Output the [x, y] coordinate of the center of the cell containing the given text.  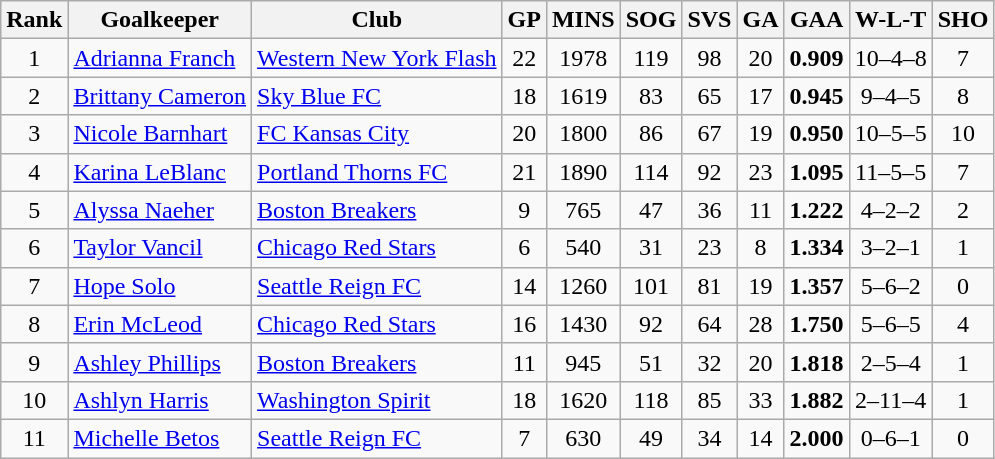
11–5–5 [890, 172]
Michelle Betos [160, 438]
945 [583, 362]
1800 [583, 134]
4–2–2 [890, 210]
Karina LeBlanc [160, 172]
3 [34, 134]
9–4–5 [890, 96]
65 [710, 96]
Western New York Flash [377, 58]
MINS [583, 20]
GA [760, 20]
10–4–8 [890, 58]
765 [583, 210]
64 [710, 324]
Goalkeeper [160, 20]
119 [651, 58]
81 [710, 286]
67 [710, 134]
SOG [651, 20]
49 [651, 438]
FC Kansas City [377, 134]
W-L-T [890, 20]
22 [524, 58]
98 [710, 58]
3–2–1 [890, 248]
SHO [963, 20]
Erin McLeod [160, 324]
Rank [34, 20]
5 [34, 210]
1.750 [816, 324]
2.000 [816, 438]
114 [651, 172]
Sky Blue FC [377, 96]
1.882 [816, 400]
1.095 [816, 172]
Ashley Phillips [160, 362]
10–5–5 [890, 134]
5–6–2 [890, 286]
2–11–4 [890, 400]
0.950 [816, 134]
1.818 [816, 362]
101 [651, 286]
36 [710, 210]
1978 [583, 58]
540 [583, 248]
2–5–4 [890, 362]
630 [583, 438]
Alyssa Naeher [160, 210]
GP [524, 20]
17 [760, 96]
31 [651, 248]
GAA [816, 20]
1890 [583, 172]
Ashlyn Harris [160, 400]
Washington Spirit [377, 400]
32 [710, 362]
16 [524, 324]
Nicole Barnhart [160, 134]
Club [377, 20]
1.357 [816, 286]
1260 [583, 286]
SVS [710, 20]
28 [760, 324]
0.945 [816, 96]
Portland Thorns FC [377, 172]
85 [710, 400]
47 [651, 210]
1.334 [816, 248]
1.222 [816, 210]
33 [760, 400]
21 [524, 172]
Brittany Cameron [160, 96]
Taylor Vancil [160, 248]
0–6–1 [890, 438]
83 [651, 96]
1620 [583, 400]
0.909 [816, 58]
1430 [583, 324]
51 [651, 362]
34 [710, 438]
Adrianna Franch [160, 58]
118 [651, 400]
86 [651, 134]
Hope Solo [160, 286]
5–6–5 [890, 324]
1619 [583, 96]
